Return the (x, y) coordinate for the center point of the cell that contains the specified text.  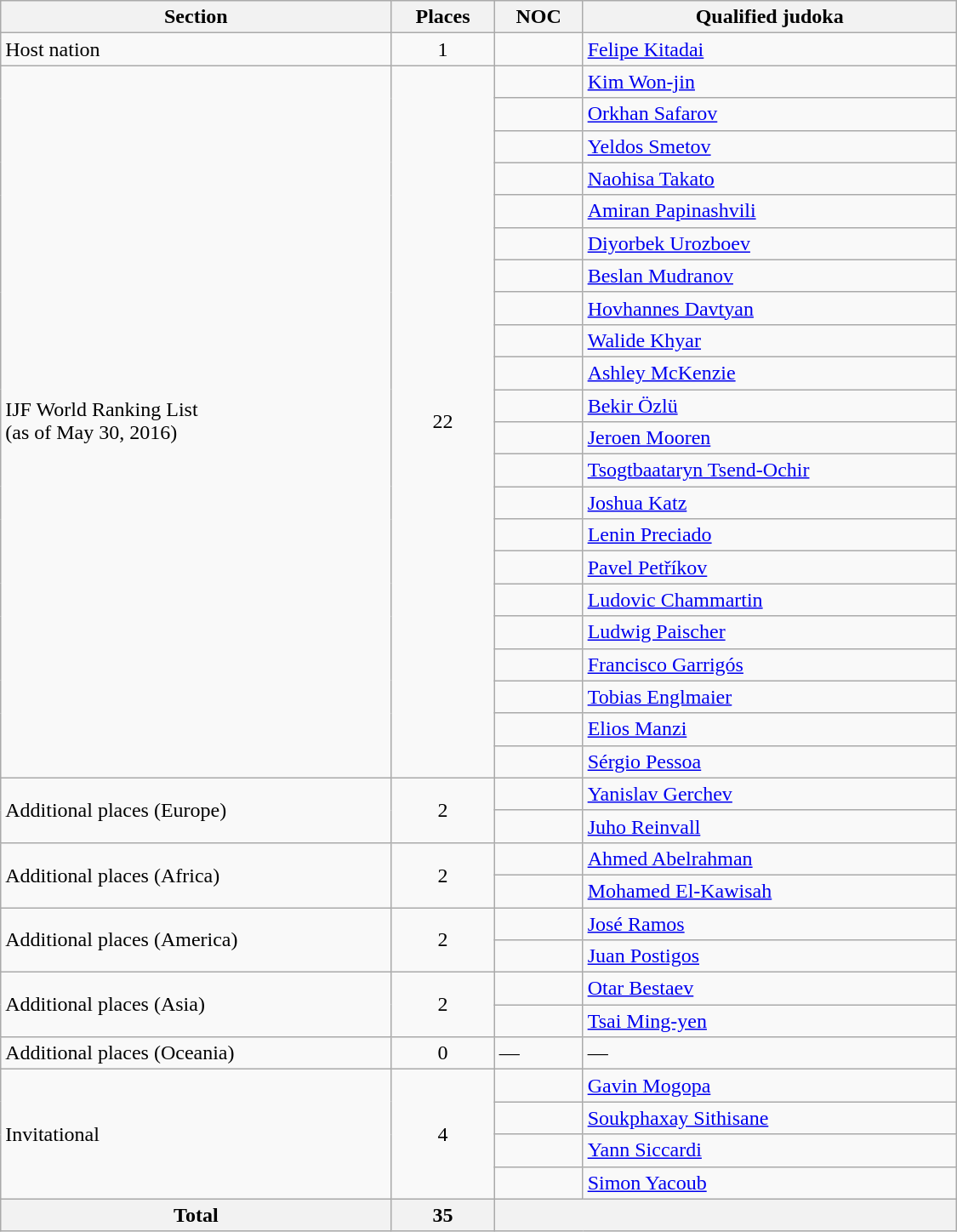
Lenin Preciado (769, 535)
Juho Reinvall (769, 826)
Section (196, 17)
Tsogtbaataryn Tsend-Ochir (769, 471)
Felipe Kitadai (769, 49)
Invitational (196, 1134)
NOC (538, 17)
Additional places (Asia) (196, 1005)
IJF World Ranking List(as of May 30, 2016) (196, 422)
Tobias Englmaier (769, 697)
Yanislav Gerchev (769, 794)
Simon Yacoub (769, 1183)
Jeroen Mooren (769, 438)
Walide Khyar (769, 340)
Yeldos Smetov (769, 146)
Ahmed Abelrahman (769, 858)
Juan Postigos (769, 956)
Naohisa Takato (769, 179)
Mohamed El-Kawisah (769, 891)
Yann Siccardi (769, 1150)
José Ramos (769, 923)
Hovhannes Davtyan (769, 308)
Total (196, 1215)
Additional places (Europe) (196, 810)
Gavin Mogopa (769, 1086)
Soukphaxay Sithisane (769, 1118)
Amiran Papinashvili (769, 211)
Host nation (196, 49)
Joshua Katz (769, 503)
22 (442, 422)
Qualified judoka (769, 17)
Orkhan Safarov (769, 114)
35 (442, 1215)
Tsai Ming-yen (769, 1021)
Francisco Garrigós (769, 664)
Sérgio Pessoa (769, 761)
Kim Won-jin (769, 82)
Ashley McKenzie (769, 373)
Pavel Petříkov (769, 568)
Otar Bestaev (769, 989)
Additional places (America) (196, 939)
0 (442, 1053)
Additional places (Africa) (196, 875)
Beslan Mudranov (769, 276)
Ludwig Paischer (769, 632)
1 (442, 49)
Additional places (Oceania) (196, 1053)
4 (442, 1134)
Ludovic Chammartin (769, 600)
Bekir Özlü (769, 406)
Elios Manzi (769, 729)
Places (442, 17)
Diyorbek Urozboev (769, 243)
